Find where the given text appears and provide that cell's center as (x, y) coordinate. 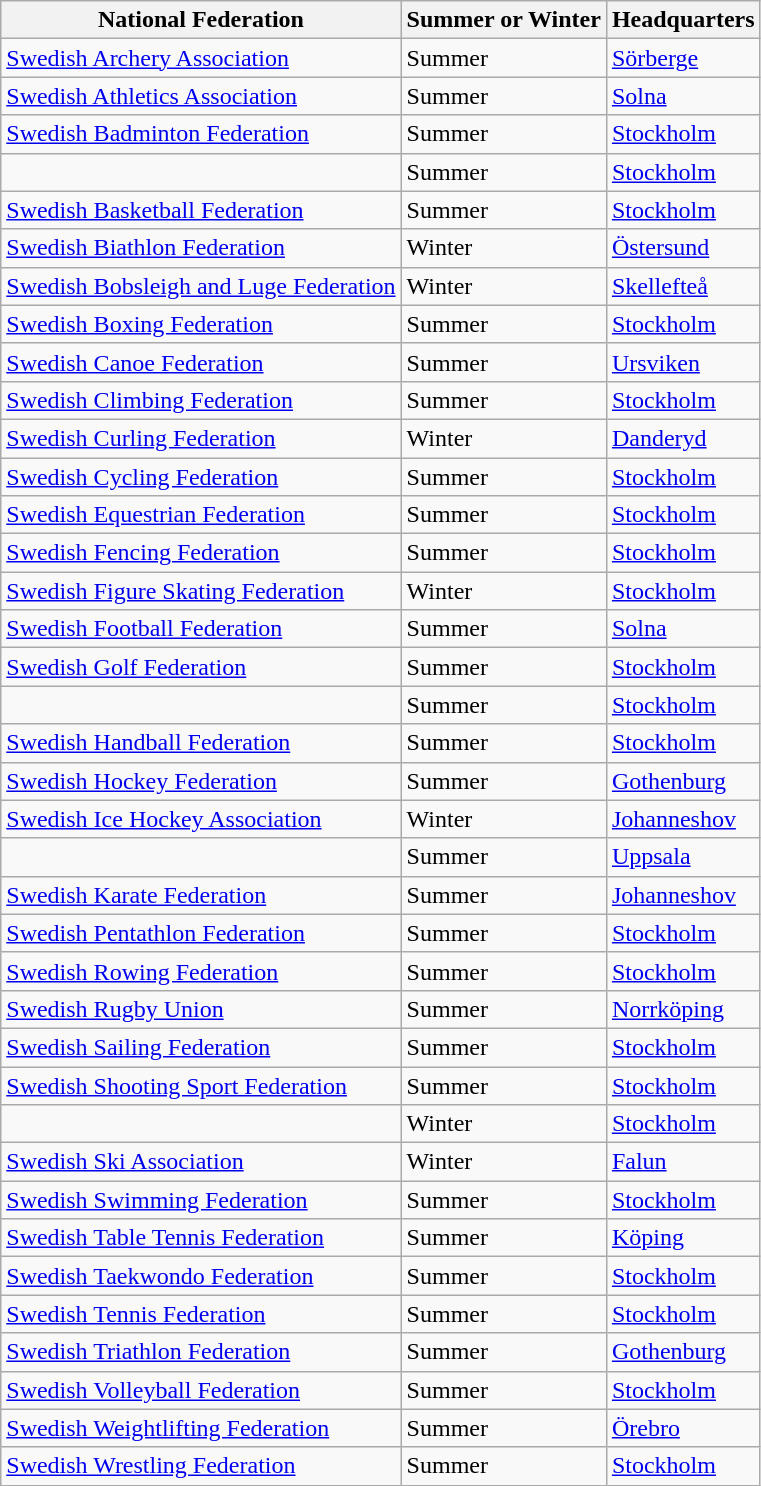
Swedish Figure Skating Federation (201, 591)
Swedish Karate Federation (201, 895)
Swedish Volleyball Federation (201, 1390)
Swedish Table Tennis Federation (201, 1238)
Swedish Rowing Federation (201, 971)
Summer or Winter (504, 20)
Swedish Tennis Federation (201, 1314)
Swedish Boxing Federation (201, 324)
Swedish Cycling Federation (201, 477)
Örebro (683, 1428)
Swedish Basketball Federation (201, 210)
Swedish Sailing Federation (201, 1047)
Swedish Canoe Federation (201, 362)
Ursviken (683, 362)
Swedish Swimming Federation (201, 1200)
Swedish Biathlon Federation (201, 248)
Swedish Badminton Federation (201, 134)
Swedish Football Federation (201, 629)
Swedish Fencing Federation (201, 553)
Swedish Bobsleigh and Luge Federation (201, 286)
Swedish Archery Association (201, 58)
Swedish Weightlifting Federation (201, 1428)
Swedish Hockey Federation (201, 781)
National Federation (201, 20)
Swedish Ice Hockey Association (201, 819)
Köping (683, 1238)
Swedish Rugby Union (201, 1009)
Norrköping (683, 1009)
Swedish Golf Federation (201, 667)
Falun (683, 1162)
Sörberge (683, 58)
Swedish Taekwondo Federation (201, 1276)
Swedish Wrestling Federation (201, 1466)
Swedish Shooting Sport Federation (201, 1085)
Swedish Ski Association (201, 1162)
Östersund (683, 248)
Swedish Triathlon Federation (201, 1352)
Swedish Curling Federation (201, 438)
Uppsala (683, 857)
Danderyd (683, 438)
Headquarters (683, 20)
Swedish Pentathlon Federation (201, 933)
Skellefteå (683, 286)
Swedish Handball Federation (201, 743)
Swedish Equestrian Federation (201, 515)
Swedish Athletics Association (201, 96)
Swedish Climbing Federation (201, 400)
